Find where the given text appears and provide that cell's center as [x, y] coordinate. 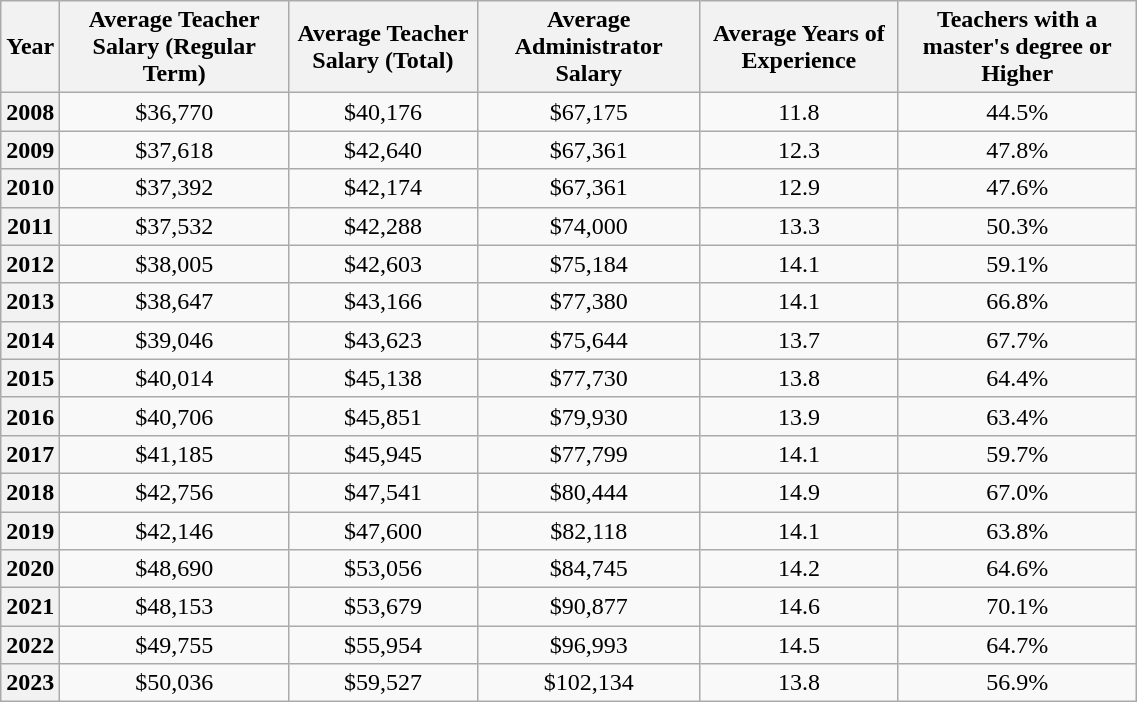
$75,644 [588, 340]
2020 [30, 569]
66.8% [1016, 302]
$43,166 [384, 302]
$38,005 [174, 264]
$45,851 [384, 416]
$53,679 [384, 607]
2015 [30, 378]
$38,647 [174, 302]
$45,945 [384, 454]
$102,134 [588, 683]
67.7% [1016, 340]
14.2 [798, 569]
63.8% [1016, 531]
14.9 [798, 492]
13.9 [798, 416]
2023 [30, 683]
$53,056 [384, 569]
$77,799 [588, 454]
11.8 [798, 112]
14.6 [798, 607]
$37,392 [174, 188]
2017 [30, 454]
2008 [30, 112]
$41,185 [174, 454]
2012 [30, 264]
$45,138 [384, 378]
$79,930 [588, 416]
$42,640 [384, 150]
2014 [30, 340]
$84,745 [588, 569]
44.5% [1016, 112]
64.6% [1016, 569]
$47,600 [384, 531]
$37,618 [174, 150]
59.7% [1016, 454]
Average Teacher Salary (Regular Term) [174, 47]
$42,288 [384, 226]
64.4% [1016, 378]
$42,146 [174, 531]
$77,380 [588, 302]
$67,175 [588, 112]
$77,730 [588, 378]
$48,690 [174, 569]
12.9 [798, 188]
$74,000 [588, 226]
Average Years of Experience [798, 47]
$40,014 [174, 378]
$75,184 [588, 264]
67.0% [1016, 492]
13.3 [798, 226]
$49,755 [174, 645]
56.9% [1016, 683]
$42,174 [384, 188]
Teachers with a master's degree or Higher [1016, 47]
2011 [30, 226]
2016 [30, 416]
47.6% [1016, 188]
$80,444 [588, 492]
$47,541 [384, 492]
$37,532 [174, 226]
$90,877 [588, 607]
$39,046 [174, 340]
64.7% [1016, 645]
$40,706 [174, 416]
$50,036 [174, 683]
$96,993 [588, 645]
2013 [30, 302]
$42,603 [384, 264]
70.1% [1016, 607]
$59,527 [384, 683]
$40,176 [384, 112]
47.8% [1016, 150]
$82,118 [588, 531]
2022 [30, 645]
$48,153 [174, 607]
2009 [30, 150]
Average Administrator Salary [588, 47]
2018 [30, 492]
14.5 [798, 645]
13.7 [798, 340]
$43,623 [384, 340]
Year [30, 47]
Average Teacher Salary (Total) [384, 47]
$42,756 [174, 492]
12.3 [798, 150]
63.4% [1016, 416]
50.3% [1016, 226]
$55,954 [384, 645]
2021 [30, 607]
$36,770 [174, 112]
2010 [30, 188]
59.1% [1016, 264]
2019 [30, 531]
